Locate the cell with the specified text and output its (X, Y) center coordinate. 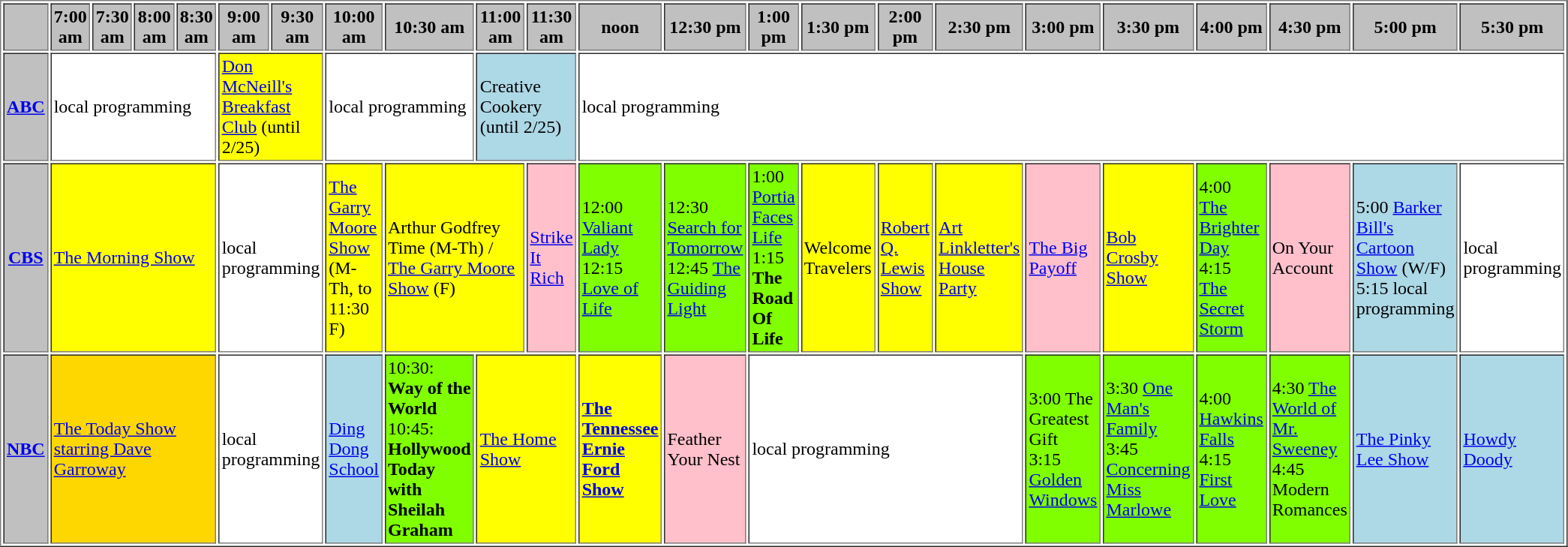
2:30 pm (980, 27)
The Pinky Lee Show (1405, 449)
11:00 am (500, 27)
3:00 The Greatest Gift3:15 Golden Windows (1063, 449)
4:00 The Brighter Day4:15 The Secret Storm (1231, 258)
1:00 pm (773, 27)
Don McNeill's Breakfast Club (until 2/25) (271, 107)
5:30 pm (1512, 27)
9:30 am (297, 27)
2:00 pm (905, 27)
Howdy Doody (1512, 449)
Ding Dong School (354, 449)
The Garry Moore Show (M-Th, to 11:30 F) (354, 258)
noon (620, 27)
The Big Payoff (1063, 258)
Bob Crosby Show (1148, 258)
12:30 pm (705, 27)
4:30 pm (1310, 27)
Creative Cookery (until 2/25) (527, 107)
3:30 pm (1148, 27)
7:00 am (71, 27)
9:00 am (244, 27)
NBC (26, 449)
5:00 Barker Bill's Cartoon Show (W/F)5:15 local programming (1405, 258)
Art Linkletter's House Party (980, 258)
12:30 Search for Tomorrow12:45 The Guiding Light (705, 258)
10:00 am (354, 27)
4:00 pm (1231, 27)
Strike It Rich (551, 258)
1:00 Portia Faces Life1:15 The Road Of Life (773, 258)
The Tennessee Ernie Ford Show (620, 449)
3:30 One Man's Family3:45 Concerning Miss Marlowe (1148, 449)
7:30 am (113, 27)
1:30 pm (837, 27)
12:00 Valiant Lady12:15 Love of Life (620, 258)
11:30 am (551, 27)
On Your Account (1310, 258)
The Home Show (527, 449)
10:30: Way of the World 10:45: Hollywood Today with Sheilah Graham (429, 449)
The Morning Show (134, 258)
5:00 pm (1405, 27)
CBS (26, 258)
8:30 am (197, 27)
ABC (26, 107)
10:30 am (429, 27)
3:00 pm (1063, 27)
Welcome Travelers (837, 258)
4:00 Hawkins Falls4:15 First Love (1231, 449)
Arthur Godfrey Time (M-Th) / The Garry Moore Show (F) (454, 258)
The Today Show starring Dave Garroway (134, 449)
Feather Your Nest (705, 449)
8:00 am (155, 27)
Robert Q. Lewis Show (905, 258)
4:30 The World of Mr. Sweeney4:45 Modern Romances (1310, 449)
